Identify which cell holds the provided text, then report its [x, y] central coordinate. 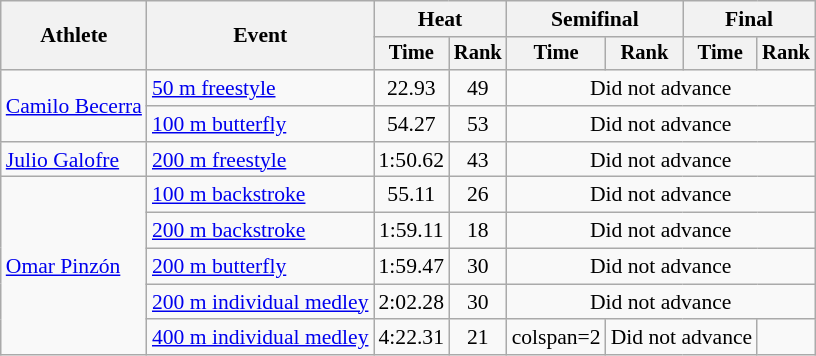
Heat [440, 19]
1:59.47 [412, 267]
200 m individual medley [260, 302]
54.27 [412, 124]
Julio Galofre [74, 160]
400 m individual medley [260, 338]
100 m backstroke [260, 195]
2:02.28 [412, 302]
200 m backstroke [260, 231]
Athlete [74, 36]
Event [260, 36]
55.11 [412, 195]
53 [478, 124]
100 m butterfly [260, 124]
1:59.11 [412, 231]
200 m butterfly [260, 267]
1:50.62 [412, 160]
50 m freestyle [260, 88]
22.93 [412, 88]
43 [478, 160]
Omar Pinzón [74, 266]
colspan=2 [556, 338]
Final [749, 19]
4:22.31 [412, 338]
Camilo Becerra [74, 106]
21 [478, 338]
49 [478, 88]
Semifinal [596, 19]
18 [478, 231]
26 [478, 195]
200 m freestyle [260, 160]
